Output the (x, y) coordinate of the center of the cell containing the given text.  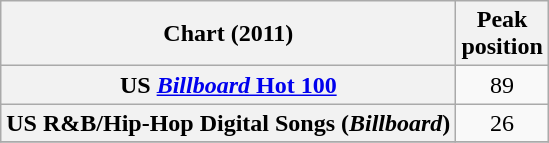
89 (502, 85)
Chart (2011) (228, 34)
26 (502, 123)
US Billboard Hot 100 (228, 85)
US R&B/Hip-Hop Digital Songs (Billboard) (228, 123)
Peakposition (502, 34)
